For the text-containing cell, return its midpoint in (x, y) coordinate format. 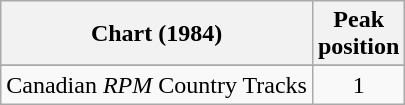
Canadian RPM Country Tracks (157, 85)
1 (358, 85)
Peakposition (358, 34)
Chart (1984) (157, 34)
